Return [x, y] of the center of cell containing provided text 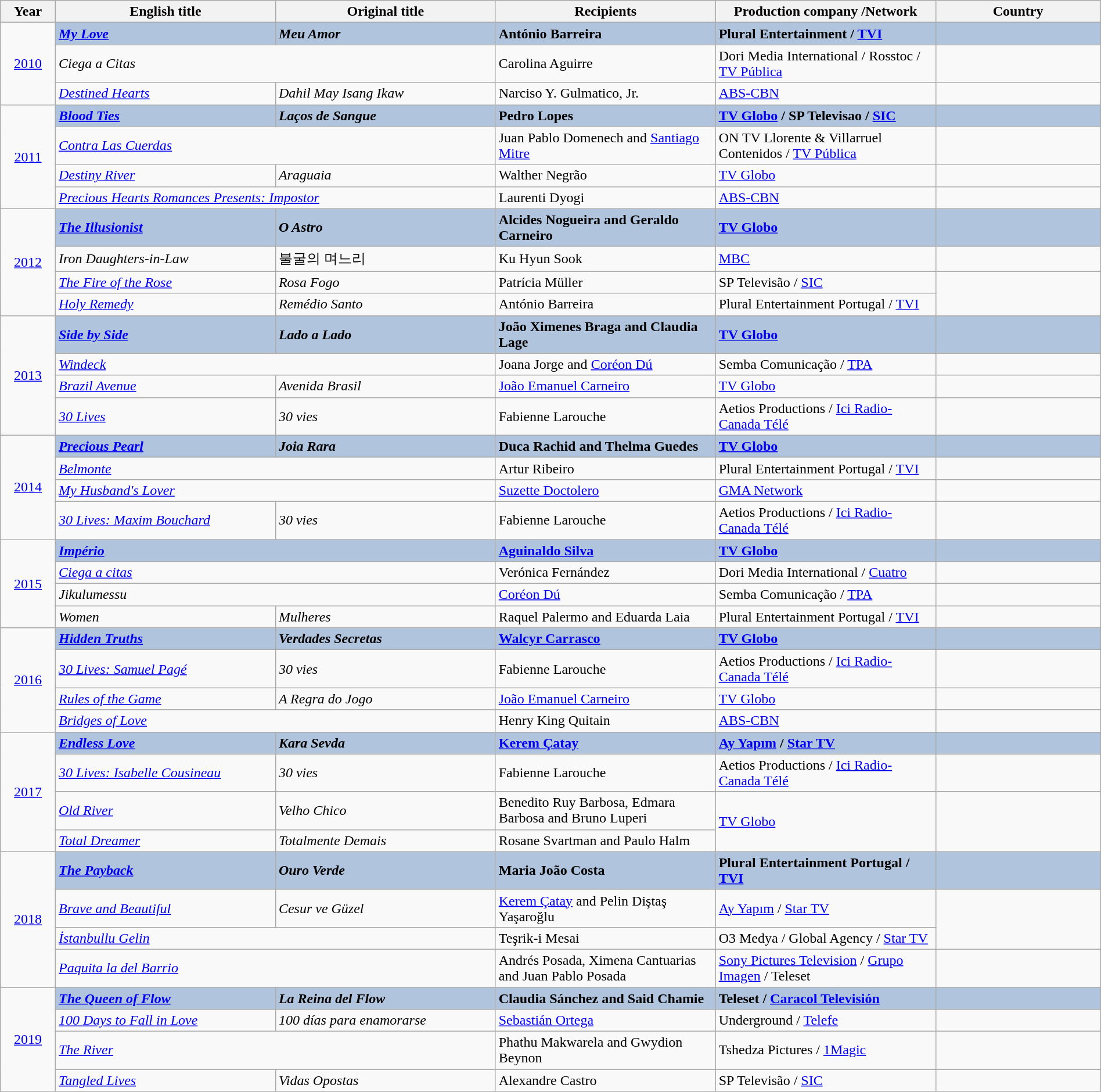
The Illusionist [165, 228]
Precious Pearl [165, 446]
Iron Daughters-in-Law [165, 259]
Walther Negrão [605, 175]
30 Lives [165, 416]
Ciega a citas [275, 573]
Women [165, 617]
Carolina Aguirre [605, 64]
Phathu Makwarela and Gwydion Beynon [605, 1050]
TV Globo / SP Televisao / SIC [826, 116]
A Regra do Jogo [386, 699]
Verdades Secretas [386, 639]
Ouro Verde [386, 870]
Coréon Dú [605, 595]
MBC [826, 259]
Joia Rara [386, 446]
Teleset / Caracol Televisión [826, 998]
Hidden Truths [165, 639]
Araguaia [386, 175]
Kerem Çatay [605, 743]
Original title [386, 12]
Raquel Palermo and Eduarda Laia [605, 617]
Sebastián Ortega [605, 1021]
Paquita la del Barrio [275, 968]
Plural Entertainment / TVI [826, 34]
Rosane Svartman and Paulo Halm [605, 840]
Duca Rachid and Thelma Guedes [605, 446]
Windeck [275, 364]
Jikulumessu [275, 595]
2019 [28, 1040]
Dori Media International / Rosstoc / TV Pública [826, 64]
30 Lives: Samuel Pagé [165, 669]
Brave and Beautiful [165, 908]
Old River [165, 811]
Destined Hearts [165, 94]
Country [1018, 12]
Production company /Network [826, 12]
2018 [28, 919]
Cesur ve Güzel [386, 908]
My Husband's Lover [275, 490]
Kara Sevda [386, 743]
Rosa Fogo [386, 282]
Dori Media International / Cuatro [826, 573]
Holy Remedy [165, 304]
The River [275, 1050]
2016 [28, 680]
30 Lives: Maxim Bouchard [165, 520]
Blood Ties [165, 116]
Artur Ribeiro [605, 468]
Belmonte [275, 468]
Brazil Avenue [165, 386]
Alexandre Castro [605, 1080]
2013 [28, 375]
Suzette Doctolero [605, 490]
Aguinaldo Silva [605, 550]
Velho Chico [386, 811]
My Love [165, 34]
Teşrik-i Mesai [605, 938]
English title [165, 12]
100 días para enamorarse [386, 1021]
Destiny River [165, 175]
The Payback [165, 870]
30 Lives: Isabelle Cousineau [165, 773]
João Ximenes Braga and Claudia Lage [605, 335]
İstanbullu Gelin [275, 938]
Tangled Lives [165, 1080]
Claudia Sánchez and Said Chamie [605, 998]
2014 [28, 487]
Endless Love [165, 743]
Vidas Opostas [386, 1080]
Sony Pictures Television / Grupo Imagen / Teleset [826, 968]
Dahil May Isang Ikaw [386, 94]
Andrés Posada, Ximena Cantuarias and Juan Pablo Posada [605, 968]
Recipients [605, 12]
Pedro Lopes [605, 116]
Walcyr Carrasco [605, 639]
Henry King Quitain [605, 721]
Império [275, 550]
Juan Pablo Domenech and Santiago Mitre [605, 145]
Narciso Y. Gulmatico, Jr. [605, 94]
2010 [28, 64]
Underground / Telefe [826, 1021]
Contra Las Cuerdas [275, 145]
The Queen of Flow [165, 998]
Benedito Ruy Barbosa, Edmara Barbosa and Bruno Luperi [605, 811]
Ku Hyun Sook [605, 259]
Lado a Lado [386, 335]
The Fire of the Rose [165, 282]
Alcides Nogueira and Geraldo Carneiro [605, 228]
Meu Amor [386, 34]
Maria João Costa [605, 870]
Rules of the Game [165, 699]
2015 [28, 583]
O Astro [386, 228]
La Reina del Flow [386, 998]
2017 [28, 792]
Ciega a Citas [275, 64]
Laurenti Dyogi [605, 197]
ON TV Llorente & Villarruel Contenidos / TV Pública [826, 145]
Kerem Çatay and Pelin Diştaş Yaşaroğlu [605, 908]
2012 [28, 262]
100 Days to Fall in Love [165, 1021]
2011 [28, 157]
Avenida Brasil [386, 386]
Verónica Fernández [605, 573]
Precious Hearts Romances Presents: Impostor [275, 197]
GMA Network [826, 490]
O3 Medya / Global Agency / Star TV [826, 938]
Joana Jorge and Coréon Dú [605, 364]
Year [28, 12]
Remédio Santo [386, 304]
Total Dreamer [165, 840]
Patrícia Müller [605, 282]
Tshedza Pictures / 1Magic [826, 1050]
Side by Side [165, 335]
Bridges of Love [275, 721]
Laços de Sangue [386, 116]
Mulheres [386, 617]
불굴의 며느리 [386, 259]
Totalmente Demais [386, 840]
